Pinpoint the cell where the given text exists, returning its [x, y] midpoint coordinate. 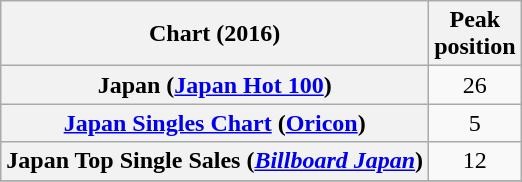
26 [475, 85]
5 [475, 123]
Japan Singles Chart (Oricon) [215, 123]
12 [475, 161]
Peakposition [475, 34]
Japan Top Single Sales (Billboard Japan) [215, 161]
Chart (2016) [215, 34]
Japan (Japan Hot 100) [215, 85]
